Output the [X, Y] coordinate of the center of the cell containing the given text.  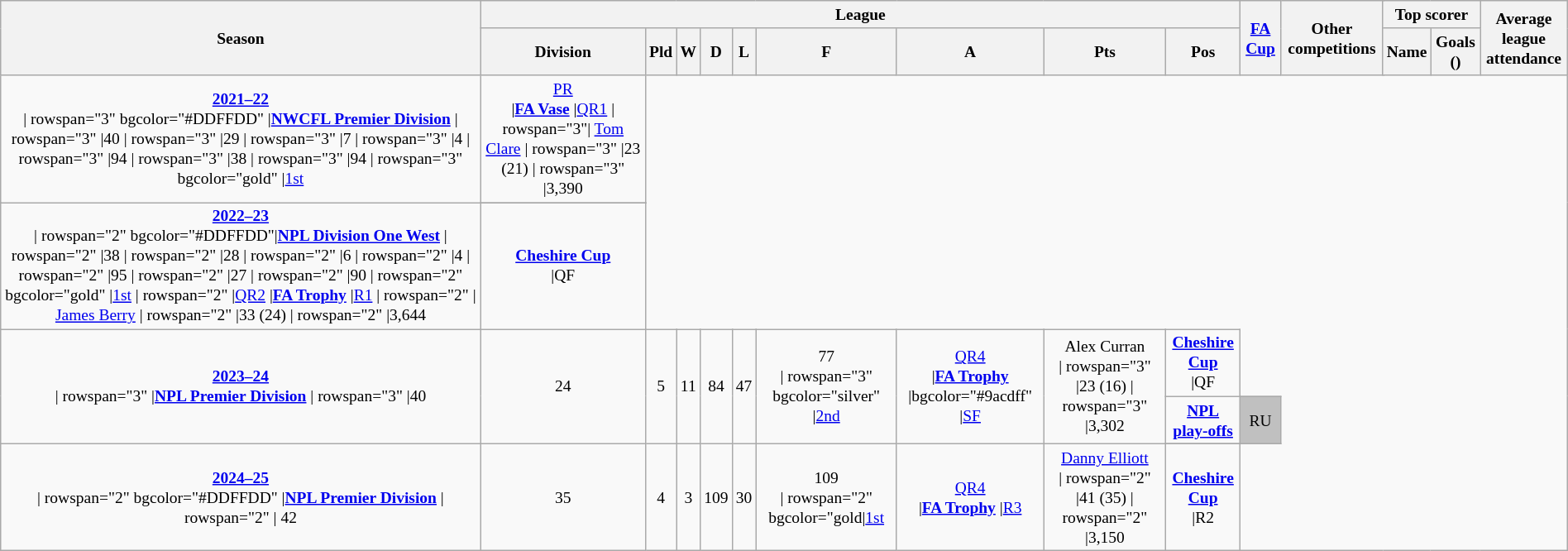
2023–24| rowspan="3" |NPL Premier Division | rowspan="3" |40 [241, 387]
League [860, 15]
NPL play-offs [1203, 420]
Average league attendance [1524, 38]
Pld [660, 51]
4 [660, 496]
PR|FA Vase |QR1 | rowspan="3"| Tom Clare | rowspan="3" |23 (21) | rowspan="3" |3,390 [562, 139]
Goals () [1456, 51]
Season [241, 38]
FA Cup [1260, 38]
L [744, 51]
RU [1260, 420]
D [716, 51]
Other competitions [1331, 38]
11 [688, 387]
24 [562, 387]
5 [660, 387]
QR4|FA Trophy |R3 [970, 496]
Cheshire Cup|R2 [1203, 496]
Pts [1105, 51]
109 [716, 496]
Pos [1203, 51]
77| rowspan="3" bgcolor="silver" |2nd [826, 387]
30 [744, 496]
35 [562, 496]
3 [688, 496]
Danny Elliott| rowspan="2" |41 (35) | rowspan="2" |3,150 [1105, 496]
Name [1407, 51]
F [826, 51]
2024–25| rowspan="2" bgcolor="#DDFFDD" |NPL Premier Division | rowspan="2" | 42 [241, 496]
W [688, 51]
QR4|FA Trophy |bgcolor="#9acdff" |SF [970, 387]
Division [562, 51]
Top scorer [1432, 15]
47 [744, 387]
Alex Curran| rowspan="3" |23 (16) | rowspan="3" |3,302 [1105, 387]
A [970, 51]
84 [716, 387]
109| rowspan="2" bgcolor="gold|1st [826, 496]
